Determine the [x, y] coordinate at the center of the cell enclosing the given text.  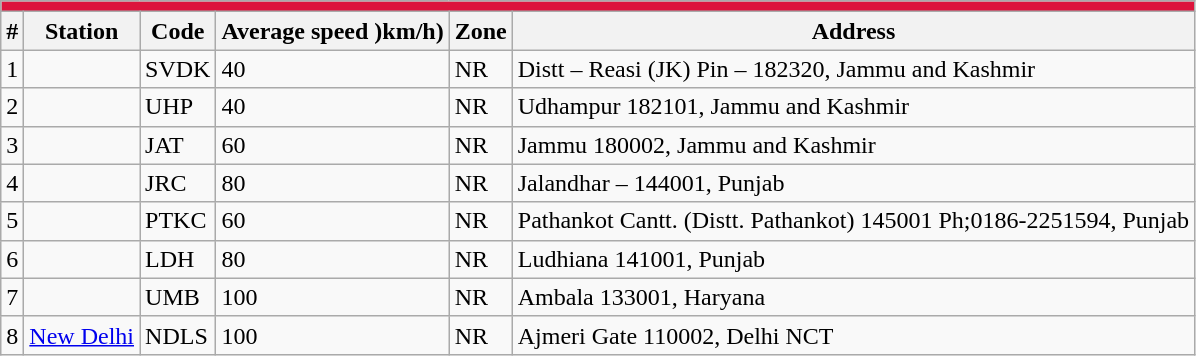
3 [12, 145]
2 [12, 107]
UHP [178, 107]
JRC [178, 183]
# [12, 31]
Distt – Reasi (JK) Pin – 182320, Jammu and Kashmir [853, 69]
Code [178, 31]
Jammu 180002, Jammu and Kashmir [853, 145]
Average speed )km/h) [332, 31]
8 [12, 335]
JAT [178, 145]
LDH [178, 259]
Pathankot Cantt. (Distt. Pathankot) 145001 Ph;0186-2251594, Punjab [853, 221]
NDLS [178, 335]
Jalandhar – 144001, Punjab [853, 183]
Station [82, 31]
Address [853, 31]
New Delhi [82, 335]
UMB [178, 297]
4 [12, 183]
1 [12, 69]
Ludhiana 141001, Punjab [853, 259]
Udhampur 182101, Jammu and Kashmir [853, 107]
Ajmeri Gate 110002, Delhi NCT [853, 335]
5 [12, 221]
6 [12, 259]
7 [12, 297]
Zone [480, 31]
SVDK [178, 69]
PTKC [178, 221]
Ambala 133001, Haryana [853, 297]
